From the cell containing the given text, extract its center point as [X, Y] coordinate. 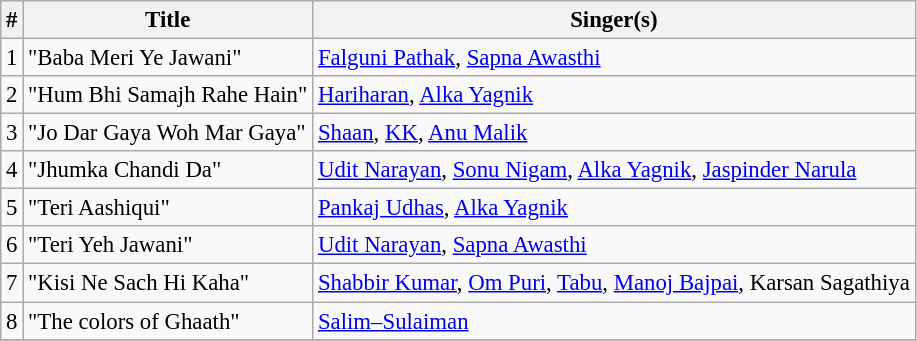
Udit Narayan, Sonu Nigam, Alka Yagnik, Jaspinder Narula [614, 170]
Pankaj Udhas, Alka Yagnik [614, 208]
Falguni Pathak, Sapna Awasthi [614, 58]
1 [12, 58]
Salim–Sulaiman [614, 321]
"Baba Meri Ye Jawani" [168, 58]
Udit Narayan, Sapna Awasthi [614, 245]
"Teri Aashiqui" [168, 208]
6 [12, 245]
Shabbir Kumar, Om Puri, Tabu, Manoj Bajpai, Karsan Sagathiya [614, 283]
5 [12, 208]
"Kisi Ne Sach Hi Kaha" [168, 283]
2 [12, 95]
"Teri Yeh Jawani" [168, 245]
Title [168, 20]
"Jhumka Chandi Da" [168, 170]
Hariharan, Alka Yagnik [614, 95]
# [12, 20]
3 [12, 133]
8 [12, 321]
4 [12, 170]
7 [12, 283]
Shaan, KK, Anu Malik [614, 133]
"Jo Dar Gaya Woh Mar Gaya" [168, 133]
"The colors of Ghaath" [168, 321]
Singer(s) [614, 20]
"Hum Bhi Samajh Rahe Hain" [168, 95]
